Return the (X, Y) coordinate for the center point of the cell that contains the specified text.  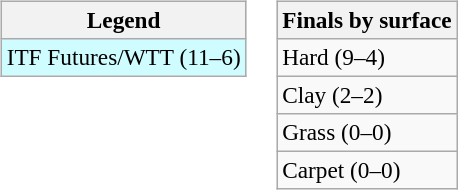
Carpet (0–0) (367, 171)
Finals by surface (367, 20)
Legend (124, 20)
Grass (0–0) (367, 133)
ITF Futures/WTT (11–6) (124, 57)
Hard (9–4) (367, 57)
Clay (2–2) (367, 95)
